Find where the given text appears and provide that cell's center as [x, y] coordinate. 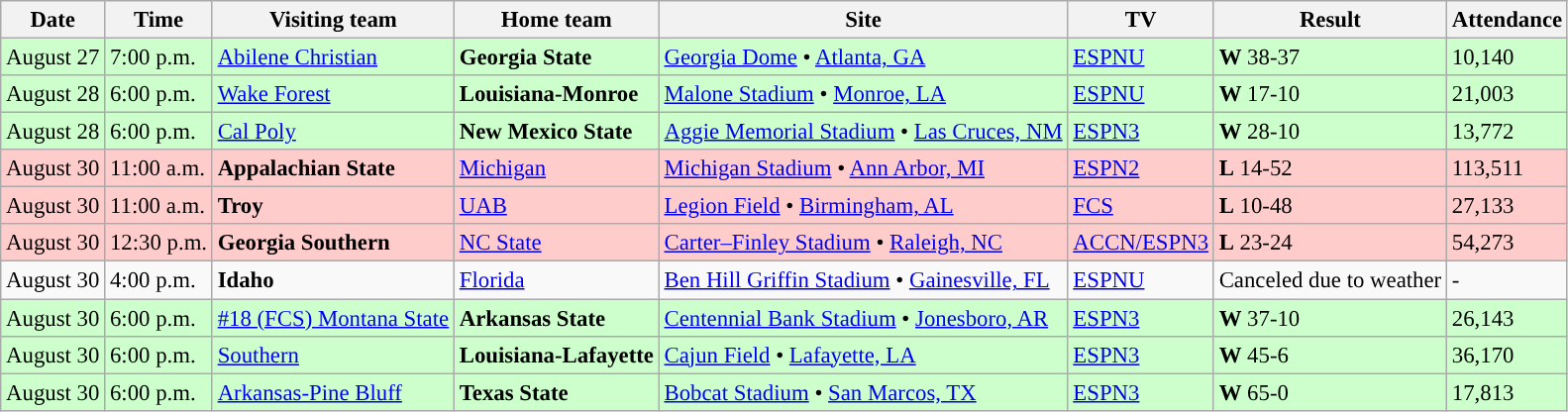
TV [1141, 20]
Date [53, 20]
- [1507, 280]
ACCN/ESPN3 [1141, 243]
Arkansas-Pine Bluff [333, 392]
Aggie Memorial Stadium • Las Cruces, NM [864, 132]
W 45-6 [1329, 355]
Legion Field • Birmingham, AL [864, 206]
W 17-10 [1329, 94]
ESPN2 [1141, 168]
Visiting team [333, 20]
Michigan Stadium • Ann Arbor, MI [864, 168]
August 27 [53, 57]
Arkansas State [557, 318]
4:00 p.m. [158, 280]
Cal Poly [333, 132]
Ben Hill Griffin Stadium • Gainesville, FL [864, 280]
Site [864, 20]
Florida [557, 280]
Attendance [1507, 20]
Canceled due to weather [1329, 280]
Carter–Finley Stadium • Raleigh, NC [864, 243]
W 38-37 [1329, 57]
27,133 [1507, 206]
Time [158, 20]
13,772 [1507, 132]
Southern [333, 355]
FCS [1141, 206]
26,143 [1507, 318]
L 10-48 [1329, 206]
Georgia Southern [333, 243]
Georgia Dome • Atlanta, GA [864, 57]
UAB [557, 206]
10,140 [1507, 57]
#18 (FCS) Montana State [333, 318]
12:30 p.m. [158, 243]
L 14-52 [1329, 168]
W 37-10 [1329, 318]
W 65-0 [1329, 392]
Abilene Christian [333, 57]
New Mexico State [557, 132]
Appalachian State [333, 168]
Centennial Bank Stadium • Jonesboro, AR [864, 318]
Georgia State [557, 57]
NC State [557, 243]
Idaho [333, 280]
Texas State [557, 392]
Troy [333, 206]
113,511 [1507, 168]
Bobcat Stadium • San Marcos, TX [864, 392]
7:00 p.m. [158, 57]
Michigan [557, 168]
Cajun Field • Lafayette, LA [864, 355]
L 23-24 [1329, 243]
Result [1329, 20]
Malone Stadium • Monroe, LA [864, 94]
Wake Forest [333, 94]
Home team [557, 20]
W 28-10 [1329, 132]
17,813 [1507, 392]
Louisiana-Monroe [557, 94]
54,273 [1507, 243]
36,170 [1507, 355]
Louisiana-Lafayette [557, 355]
21,003 [1507, 94]
